Locate the cell with the specified text and output its [X, Y] center coordinate. 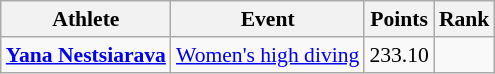
Rank [464, 19]
Points [398, 19]
Yana Nestsiarava [86, 55]
233.10 [398, 55]
Event [268, 19]
Athlete [86, 19]
Women's high diving [268, 55]
